Search for the cell housing the specified text and yield its [X, Y] center coordinate. 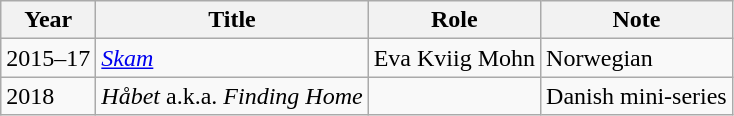
Skam [232, 58]
Role [454, 20]
Title [232, 20]
2018 [48, 96]
Year [48, 20]
Danish mini-series [637, 96]
Note [637, 20]
Eva Kviig Mohn [454, 58]
Norwegian [637, 58]
2015–17 [48, 58]
Håbet a.k.a. Finding Home [232, 96]
